Return [x, y] of the center of cell containing provided text 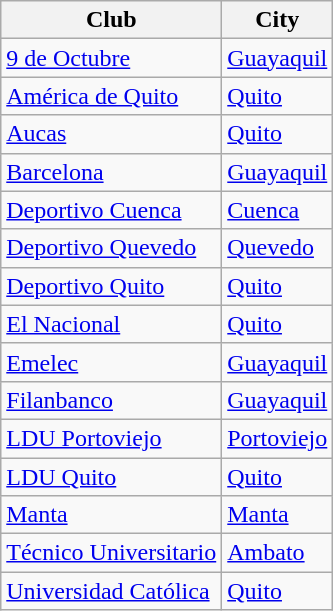
Aucas [112, 134]
City [278, 20]
Ambato [278, 553]
América de Quito [112, 96]
Club [112, 20]
Cuenca [278, 210]
Técnico Universitario [112, 553]
Deportivo Quito [112, 286]
LDU Portoviejo [112, 438]
Emelec [112, 362]
Deportivo Cuenca [112, 210]
Filanbanco [112, 400]
Quevedo [278, 248]
Barcelona [112, 172]
El Nacional [112, 324]
Deportivo Quevedo [112, 248]
Universidad Católica [112, 591]
Portoviejo [278, 438]
9 de Octubre [112, 58]
LDU Quito [112, 477]
